Detect which cell encompasses the target text, then output its (x, y) center coordinate. 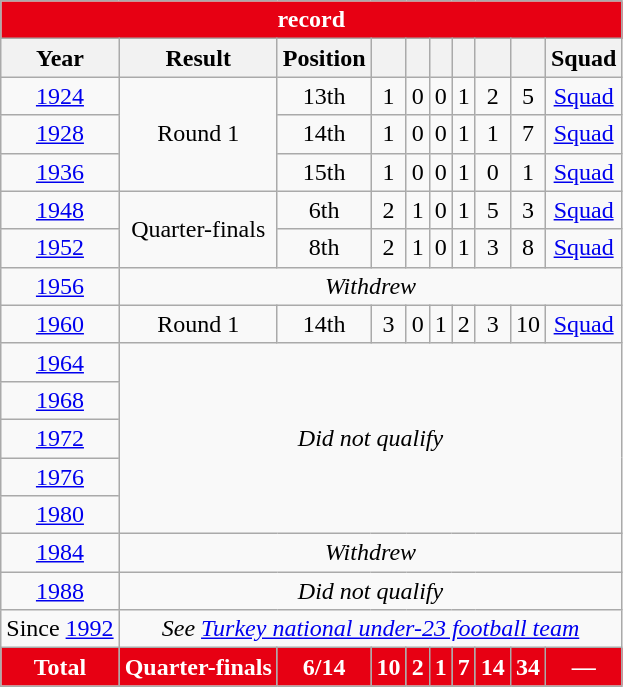
8 (528, 248)
1984 (60, 553)
1988 (60, 591)
1956 (60, 286)
14 (492, 667)
Since 1992 (60, 629)
1936 (60, 172)
Total (60, 667)
See Turkey national under-23 football team (370, 629)
1948 (60, 210)
34 (528, 667)
1980 (60, 515)
1960 (60, 324)
Position (324, 58)
Year (60, 58)
1924 (60, 96)
1928 (60, 134)
1976 (60, 477)
13th (324, 96)
6th (324, 210)
— (583, 667)
1952 (60, 248)
15th (324, 172)
8th (324, 248)
record (312, 20)
6/14 (324, 667)
1964 (60, 362)
1972 (60, 438)
1968 (60, 400)
Result (198, 58)
